From the cell containing the given text, extract its center point as (X, Y) coordinate. 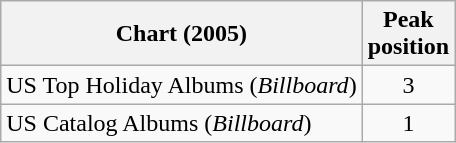
3 (408, 85)
Chart (2005) (182, 34)
US Top Holiday Albums (Billboard) (182, 85)
US Catalog Albums (Billboard) (182, 123)
1 (408, 123)
Peakposition (408, 34)
